Search for the cell housing the specified text and yield its [x, y] center coordinate. 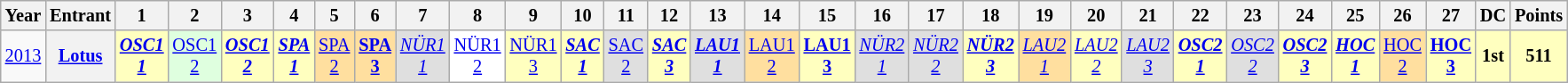
Lotus [80, 56]
SAC1 [582, 56]
23 [1252, 15]
16 [882, 15]
LAU23 [1147, 56]
17 [935, 15]
Entrant [80, 15]
OSC21 [1201, 56]
1 [142, 15]
LAU12 [772, 56]
SPA1 [295, 56]
LAU11 [717, 56]
19 [1044, 15]
SAC3 [669, 56]
8 [477, 15]
DC [1493, 15]
1st [1493, 56]
OSC11 [142, 56]
4 [295, 15]
NÜR21 [882, 56]
15 [827, 15]
12 [669, 15]
HOC1 [1355, 56]
Year [23, 15]
7 [422, 15]
SAC2 [626, 56]
NÜR12 [477, 56]
LAU21 [1044, 56]
18 [990, 15]
27 [1451, 15]
22 [1201, 15]
13 [717, 15]
2013 [23, 56]
LAU13 [827, 56]
6 [374, 15]
9 [534, 15]
LAU22 [1096, 56]
OSC23 [1305, 56]
26 [1402, 15]
2 [194, 15]
24 [1305, 15]
HOC2 [1402, 56]
SPA3 [374, 56]
HOC3 [1451, 56]
NÜR22 [935, 56]
NÜR23 [990, 56]
511 [1539, 56]
NÜR13 [534, 56]
25 [1355, 15]
OSC22 [1252, 56]
3 [248, 15]
10 [582, 15]
20 [1096, 15]
21 [1147, 15]
14 [772, 15]
SPA2 [334, 56]
11 [626, 15]
5 [334, 15]
Points [1539, 15]
NÜR11 [422, 56]
